Find where the given text appears and provide that cell's center as [x, y] coordinate. 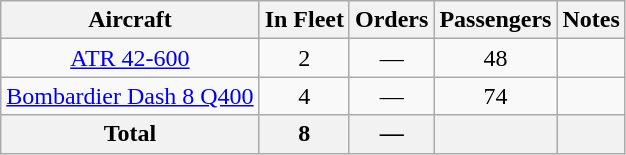
Aircraft [130, 20]
ATR 42-600 [130, 58]
2 [304, 58]
Passengers [496, 20]
Total [130, 134]
4 [304, 96]
In Fleet [304, 20]
Orders [391, 20]
Notes [591, 20]
Bombardier Dash 8 Q400 [130, 96]
74 [496, 96]
8 [304, 134]
48 [496, 58]
